Search for the cell housing the specified text and yield its (x, y) center coordinate. 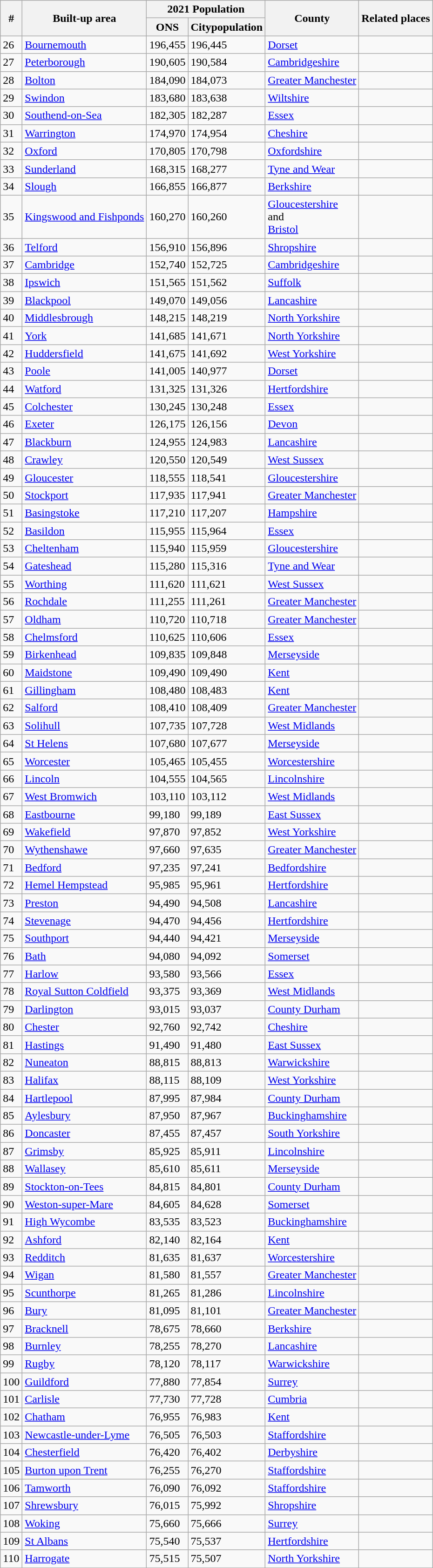
41 (11, 336)
99 (11, 1364)
35 (11, 217)
Ipswich (85, 283)
97 (11, 1328)
Oldham (85, 619)
108,409 (227, 708)
59 (11, 655)
Harlow (85, 974)
104,555 (168, 779)
110,625 (168, 637)
85,610 (168, 1169)
117,941 (227, 495)
Blackburn (85, 442)
88,813 (227, 1062)
Basingstoke (85, 513)
100 (11, 1382)
Middlesbrough (85, 318)
183,638 (227, 98)
76,503 (227, 1435)
84,628 (227, 1204)
117,935 (168, 495)
95,985 (168, 885)
Darlington (85, 1009)
141,675 (168, 353)
Weston-super-Mare (85, 1204)
76,092 (227, 1488)
70 (11, 850)
111,261 (227, 602)
Woking (85, 1523)
111,621 (227, 584)
126,156 (227, 424)
111,620 (168, 584)
81,635 (168, 1257)
Cambridge (85, 265)
Salford (85, 708)
51 (11, 513)
83,535 (168, 1222)
Ashford (85, 1240)
Stockton-on-Tees (85, 1187)
Wallasey (85, 1169)
Eastbourne (85, 815)
84,801 (227, 1187)
Stockport (85, 495)
Tamworth (85, 1488)
33 (11, 169)
88,115 (168, 1080)
108,410 (168, 708)
60 (11, 672)
Basildon (85, 530)
Telford (85, 247)
Devon (312, 424)
Chelmsford (85, 637)
77,728 (227, 1399)
85,611 (227, 1169)
Wakefield (85, 832)
Hartlepool (85, 1098)
Redditch (85, 1257)
97,660 (168, 850)
102 (11, 1417)
110,606 (227, 637)
74 (11, 921)
124,983 (227, 442)
99,180 (168, 815)
108,480 (168, 690)
105 (11, 1470)
117,207 (227, 513)
110,718 (227, 619)
81,637 (227, 1257)
78,120 (168, 1364)
83 (11, 1080)
Grimsby (85, 1151)
46 (11, 424)
156,910 (168, 247)
Southend-on-Sea (85, 115)
151,562 (227, 283)
87,457 (227, 1134)
Hastings (85, 1045)
75,507 (227, 1559)
Watford (85, 389)
47 (11, 442)
93,566 (227, 974)
182,305 (168, 115)
118,555 (168, 477)
87,995 (168, 1098)
34 (11, 186)
152,740 (168, 265)
81,580 (168, 1275)
Built-up area (85, 18)
78,117 (227, 1364)
115,964 (227, 530)
120,550 (168, 460)
88,815 (168, 1062)
84,605 (168, 1204)
166,877 (227, 186)
Gloucester (85, 477)
66 (11, 779)
Doncaster (85, 1134)
Cheltenham (85, 549)
85,925 (168, 1151)
82 (11, 1062)
151,565 (168, 283)
109,835 (168, 655)
52 (11, 530)
Rochdale (85, 602)
85,911 (227, 1151)
140,977 (227, 371)
Maidstone (85, 672)
141,685 (168, 336)
Wigan (85, 1275)
84,815 (168, 1187)
81,286 (227, 1293)
107,680 (168, 743)
Worthing (85, 584)
Oxfordshire (312, 151)
Preston (85, 903)
83,523 (227, 1222)
Shrewsbury (85, 1506)
Worcester (85, 761)
Peterborough (85, 62)
44 (11, 389)
91,490 (168, 1045)
166,855 (168, 186)
Bury (85, 1310)
Stevenage (85, 921)
39 (11, 300)
97,870 (168, 832)
Kingswood and Fishponds (85, 217)
Nuneaton (85, 1062)
97,852 (227, 832)
117,210 (168, 513)
76,015 (168, 1506)
96 (11, 1310)
87,455 (168, 1134)
85 (11, 1116)
28 (11, 80)
79 (11, 1009)
97,235 (168, 868)
115,955 (168, 530)
131,325 (168, 389)
Blackpool (85, 300)
Oxford (85, 151)
36 (11, 247)
77,880 (168, 1382)
62 (11, 708)
109 (11, 1541)
170,798 (227, 151)
69 (11, 832)
81,095 (168, 1310)
Bedford (85, 868)
95,961 (227, 885)
141,671 (227, 336)
Guildford (85, 1382)
Chatham (85, 1417)
54 (11, 566)
76,983 (227, 1417)
103 (11, 1435)
130,248 (227, 407)
91,480 (227, 1045)
94,092 (227, 956)
91 (11, 1222)
26 (11, 45)
County (312, 18)
67 (11, 796)
82,164 (227, 1240)
76,402 (227, 1453)
Burnley (85, 1346)
49 (11, 477)
120,549 (227, 460)
81,265 (168, 1293)
Suffolk (312, 283)
190,584 (227, 62)
82,140 (168, 1240)
109,848 (227, 655)
94,490 (168, 903)
Derbyshire (312, 1453)
Southport (85, 938)
76,090 (168, 1488)
148,219 (227, 318)
94,470 (168, 921)
ONS (168, 27)
103,110 (168, 796)
Wythenshawe (85, 850)
GloucestershireandBristol (312, 217)
106 (11, 1488)
Bath (85, 956)
97,635 (227, 850)
Bracknell (85, 1328)
73 (11, 903)
55 (11, 584)
76,420 (168, 1453)
Warrington (85, 133)
Birkenhead (85, 655)
78,675 (168, 1328)
89 (11, 1187)
Gateshead (85, 566)
St Helens (85, 743)
94,456 (227, 921)
75,515 (168, 1559)
190,605 (168, 62)
92 (11, 1240)
93,015 (168, 1009)
160,260 (227, 217)
108 (11, 1523)
Rugby (85, 1364)
103,112 (227, 796)
97,241 (227, 868)
76,270 (227, 1470)
56 (11, 602)
Lincoln (85, 779)
31 (11, 133)
Slough (85, 186)
Chester (85, 1027)
86 (11, 1134)
141,005 (168, 371)
Newcastle-under-Lyme (85, 1435)
71 (11, 868)
53 (11, 549)
182,287 (227, 115)
94,421 (227, 938)
105,465 (168, 761)
Hampshire (312, 513)
40 (11, 318)
160,270 (168, 217)
93,580 (168, 974)
75,666 (227, 1523)
Cumbria (312, 1399)
184,073 (227, 80)
184,090 (168, 80)
78,270 (227, 1346)
156,896 (227, 247)
77 (11, 974)
101 (11, 1399)
94,508 (227, 903)
Harrogate (85, 1559)
183,680 (168, 98)
94,080 (168, 956)
Swindon (85, 98)
75,540 (168, 1541)
61 (11, 690)
196,445 (227, 45)
Hemel Hempstead (85, 885)
149,070 (168, 300)
St Albans (85, 1541)
152,725 (227, 265)
2021 Population (206, 9)
93,375 (168, 991)
174,954 (227, 133)
Citypopulation (227, 27)
76,955 (168, 1417)
65 (11, 761)
27 (11, 62)
38 (11, 283)
170,805 (168, 151)
81 (11, 1045)
South Yorkshire (312, 1134)
75,537 (227, 1541)
81,557 (227, 1275)
105,455 (227, 761)
118,541 (227, 477)
115,940 (168, 549)
126,175 (168, 424)
88 (11, 1169)
107 (11, 1506)
Huddersfield (85, 353)
168,277 (227, 169)
Halifax (85, 1080)
92,742 (227, 1027)
93,369 (227, 991)
48 (11, 460)
58 (11, 637)
75,992 (227, 1506)
Sunderland (85, 169)
43 (11, 371)
Crawley (85, 460)
107,677 (227, 743)
45 (11, 407)
115,280 (168, 566)
80 (11, 1027)
32 (11, 151)
76,505 (168, 1435)
72 (11, 885)
115,316 (227, 566)
87,984 (227, 1098)
168,315 (168, 169)
110 (11, 1559)
# (11, 18)
131,326 (227, 389)
75,660 (168, 1523)
104 (11, 1453)
111,255 (168, 602)
York (85, 336)
30 (11, 115)
90 (11, 1204)
77,730 (168, 1399)
Gillingham (85, 690)
Exeter (85, 424)
Colchester (85, 407)
94,440 (168, 938)
104,565 (227, 779)
Scunthorpe (85, 1293)
Solihull (85, 726)
81,101 (227, 1310)
93 (11, 1257)
Carlisle (85, 1399)
93,037 (227, 1009)
50 (11, 495)
West Bromwich (85, 796)
87,950 (168, 1116)
115,959 (227, 549)
75 (11, 938)
110,720 (168, 619)
Bedfordshire (312, 868)
98 (11, 1346)
78 (11, 991)
196,455 (168, 45)
76 (11, 956)
Related places (396, 18)
107,728 (227, 726)
87 (11, 1151)
68 (11, 815)
57 (11, 619)
130,245 (168, 407)
99,189 (227, 815)
124,955 (168, 442)
174,970 (168, 133)
Bournemouth (85, 45)
78,660 (227, 1328)
29 (11, 98)
84 (11, 1098)
Bolton (85, 80)
77,854 (227, 1382)
Burton upon Trent (85, 1470)
63 (11, 726)
Chesterfield (85, 1453)
94 (11, 1275)
76,255 (168, 1470)
37 (11, 265)
Poole (85, 371)
95 (11, 1293)
92,760 (168, 1027)
87,967 (227, 1116)
Royal Sutton Coldfield (85, 991)
141,692 (227, 353)
108,483 (227, 690)
88,109 (227, 1080)
Wiltshire (312, 98)
High Wycombe (85, 1222)
78,255 (168, 1346)
Aylesbury (85, 1116)
42 (11, 353)
148,215 (168, 318)
64 (11, 743)
107,735 (168, 726)
149,056 (227, 300)
